Determine the [X, Y] coordinate at the center of the cell enclosing the given text.  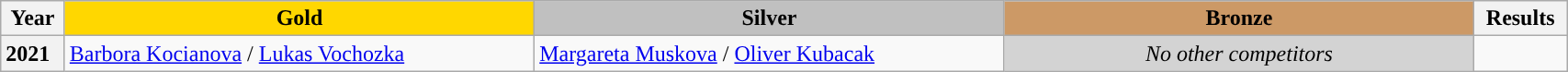
Year [33, 18]
Bronze [1238, 18]
Margareta Muskova / Oliver Kubacak [770, 54]
No other competitors [1238, 54]
Silver [770, 18]
Barbora Kocianova / Lukas Vochozka [299, 54]
2021 [33, 54]
Results [1521, 18]
Gold [299, 18]
